Find where the given text appears and provide that cell's center as (X, Y) coordinate. 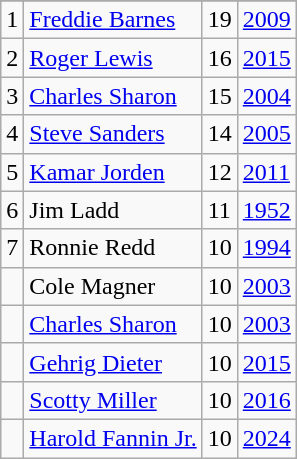
7 (12, 248)
6 (12, 210)
2016 (266, 400)
2024 (266, 438)
16 (220, 58)
Cole Magner (113, 286)
1 (12, 20)
Kamar Jorden (113, 172)
Scotty Miller (113, 400)
Roger Lewis (113, 58)
Steve Sanders (113, 134)
2005 (266, 134)
Harold Fannin Jr. (113, 438)
3 (12, 96)
2 (12, 58)
19 (220, 20)
15 (220, 96)
Jim Ladd (113, 210)
1994 (266, 248)
Ronnie Redd (113, 248)
14 (220, 134)
Freddie Barnes (113, 20)
11 (220, 210)
Gehrig Dieter (113, 362)
2009 (266, 20)
2011 (266, 172)
1952 (266, 210)
2004 (266, 96)
12 (220, 172)
4 (12, 134)
5 (12, 172)
